Search for the cell housing the specified text and yield its [x, y] center coordinate. 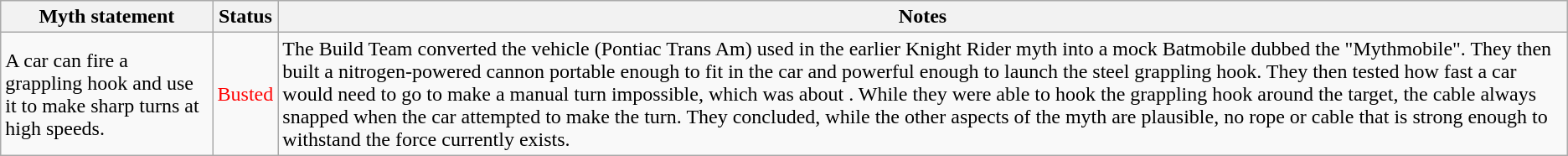
Status [245, 17]
A car can fire a grappling hook and use it to make sharp turns at high speeds. [107, 94]
Busted [245, 94]
Myth statement [107, 17]
Notes [923, 17]
